Return [X, Y] of the center of cell containing provided text 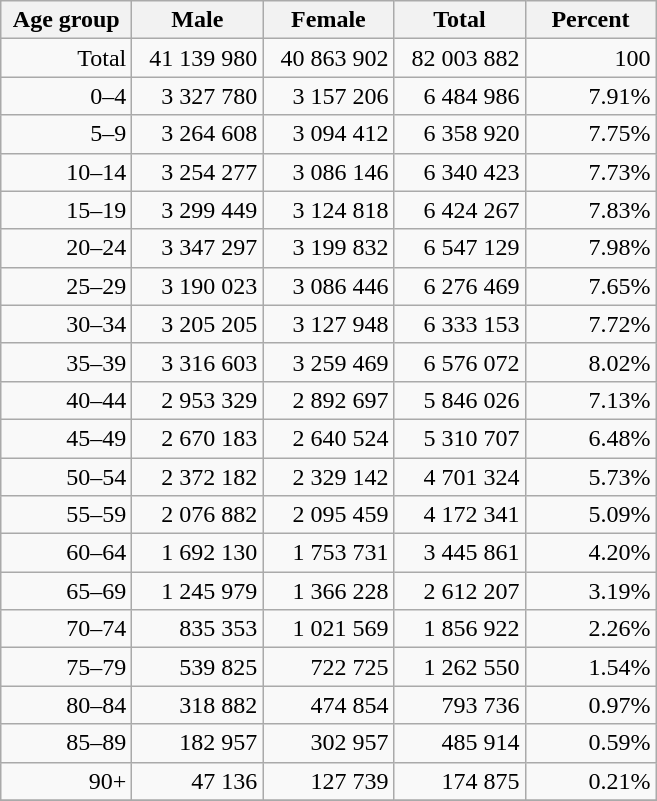
3 086 446 [328, 286]
82 003 882 [460, 58]
3 199 832 [328, 248]
20–24 [66, 248]
7.13% [590, 400]
0.97% [590, 705]
7.75% [590, 134]
8.02% [590, 362]
3 205 205 [198, 324]
3 157 206 [328, 96]
485 914 [460, 743]
1 753 731 [328, 553]
6 358 920 [460, 134]
47 136 [198, 781]
1 692 130 [198, 553]
5 846 026 [460, 400]
90+ [66, 781]
5 310 707 [460, 438]
30–34 [66, 324]
40–44 [66, 400]
3 259 469 [328, 362]
0.21% [590, 781]
4 701 324 [460, 477]
6 484 986 [460, 96]
3 190 023 [198, 286]
7.91% [590, 96]
1 366 228 [328, 591]
835 353 [198, 629]
2.26% [590, 629]
127 739 [328, 781]
6 576 072 [460, 362]
65–69 [66, 591]
3 254 277 [198, 172]
Percent [590, 20]
2 953 329 [198, 400]
10–14 [66, 172]
40 863 902 [328, 58]
85–89 [66, 743]
2 372 182 [198, 477]
75–79 [66, 667]
5–9 [66, 134]
3 445 861 [460, 553]
2 076 882 [198, 515]
6 333 153 [460, 324]
318 882 [198, 705]
2 329 142 [328, 477]
100 [590, 58]
6.48% [590, 438]
2 670 183 [198, 438]
25–29 [66, 286]
6 547 129 [460, 248]
2 892 697 [328, 400]
474 854 [328, 705]
3 347 297 [198, 248]
50–54 [66, 477]
60–64 [66, 553]
45–49 [66, 438]
41 139 980 [198, 58]
3 094 412 [328, 134]
80–84 [66, 705]
182 957 [198, 743]
35–39 [66, 362]
7.65% [590, 286]
5.73% [590, 477]
1 021 569 [328, 629]
Age group [66, 20]
70–74 [66, 629]
6 276 469 [460, 286]
0–4 [66, 96]
1 856 922 [460, 629]
7.72% [590, 324]
4.20% [590, 553]
5.09% [590, 515]
2 640 524 [328, 438]
3 327 780 [198, 96]
3 127 948 [328, 324]
6 340 423 [460, 172]
3 316 603 [198, 362]
1 245 979 [198, 591]
302 957 [328, 743]
2 612 207 [460, 591]
7.98% [590, 248]
7.73% [590, 172]
3 299 449 [198, 210]
3 124 818 [328, 210]
0.59% [590, 743]
4 172 341 [460, 515]
Male [198, 20]
174 875 [460, 781]
1.54% [590, 667]
539 825 [198, 667]
15–19 [66, 210]
3 086 146 [328, 172]
Female [328, 20]
722 725 [328, 667]
3 264 608 [198, 134]
55–59 [66, 515]
3.19% [590, 591]
6 424 267 [460, 210]
7.83% [590, 210]
2 095 459 [328, 515]
1 262 550 [460, 667]
793 736 [460, 705]
